For the text-containing cell, return its midpoint in [X, Y] coordinate format. 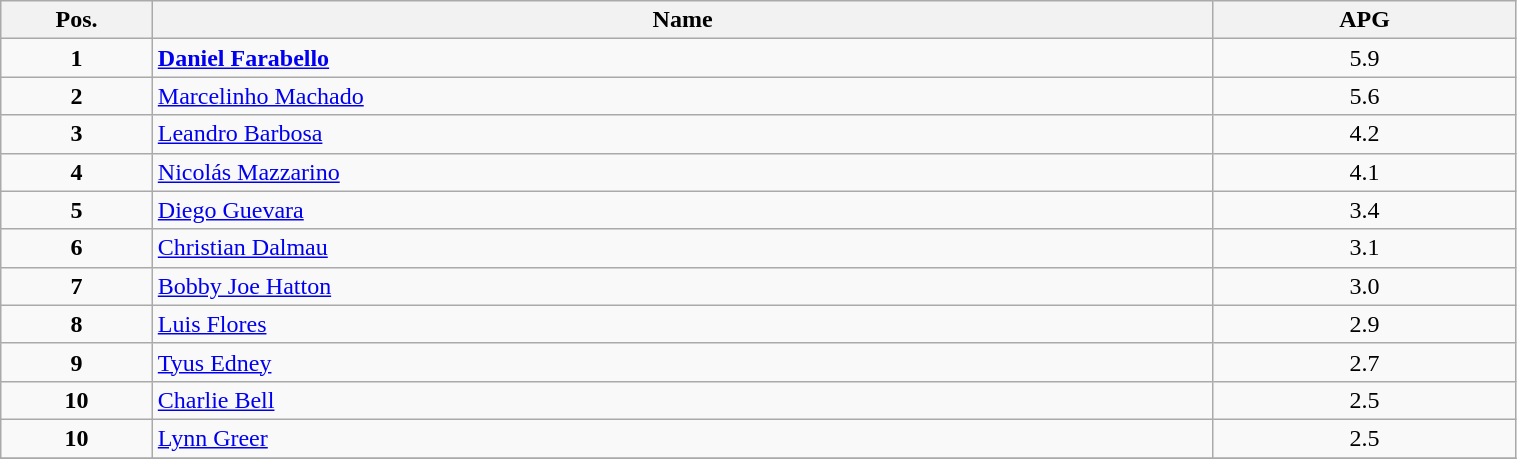
4 [77, 172]
3.0 [1364, 286]
2.9 [1364, 324]
8 [77, 324]
5.9 [1364, 58]
Christian Dalmau [682, 248]
Lynn Greer [682, 438]
Tyus Edney [682, 362]
3.1 [1364, 248]
6 [77, 248]
2.7 [1364, 362]
Charlie Bell [682, 400]
Name [682, 20]
Luis Flores [682, 324]
Diego Guevara [682, 210]
7 [77, 286]
1 [77, 58]
4.1 [1364, 172]
3 [77, 134]
5 [77, 210]
Nicolás Mazzarino [682, 172]
APG [1364, 20]
Leandro Barbosa [682, 134]
Marcelinho Machado [682, 96]
Daniel Farabello [682, 58]
3.4 [1364, 210]
9 [77, 362]
5.6 [1364, 96]
Pos. [77, 20]
2 [77, 96]
Bobby Joe Hatton [682, 286]
4.2 [1364, 134]
